Locate the cell with the specified text and output its [x, y] center coordinate. 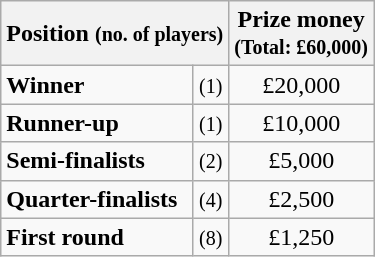
Runner-up [97, 123]
£5,000 [302, 161]
(2) [211, 161]
£1,250 [302, 237]
£10,000 [302, 123]
First round [97, 237]
Position (no. of players) [115, 34]
Winner [97, 85]
Semi-finalists [97, 161]
Quarter-finalists [97, 199]
(4) [211, 199]
£20,000 [302, 85]
£2,500 [302, 199]
(8) [211, 237]
Prize money(Total: £60,000) [302, 34]
